Capture the cell that displays the provided text and extract its (x, y) central coordinate. 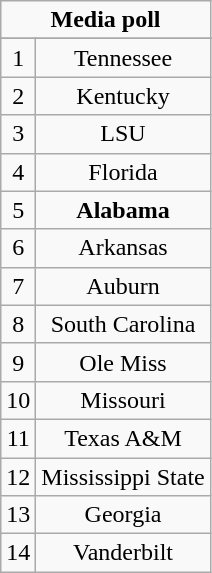
Auburn (123, 286)
LSU (123, 134)
7 (18, 286)
13 (18, 515)
5 (18, 210)
12 (18, 477)
Tennessee (123, 58)
3 (18, 134)
Mississippi State (123, 477)
Texas A&M (123, 438)
1 (18, 58)
Ole Miss (123, 362)
9 (18, 362)
6 (18, 248)
Kentucky (123, 96)
Vanderbilt (123, 553)
Arkansas (123, 248)
Georgia (123, 515)
Media poll (106, 20)
11 (18, 438)
Florida (123, 172)
2 (18, 96)
10 (18, 400)
South Carolina (123, 324)
Alabama (123, 210)
4 (18, 172)
8 (18, 324)
14 (18, 553)
Missouri (123, 400)
